Identify which cell holds the provided text, then report its (X, Y) central coordinate. 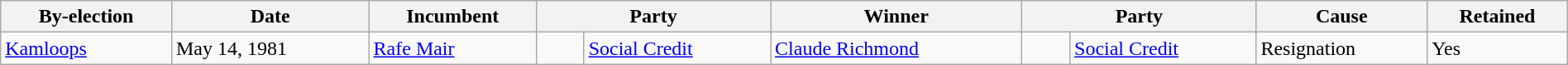
Date (270, 17)
Claude Richmond (896, 48)
By-election (86, 17)
Incumbent (452, 17)
Winner (896, 17)
Yes (1498, 48)
Resignation (1341, 48)
Kamloops (86, 48)
Cause (1341, 17)
Retained (1498, 17)
Rafe Mair (452, 48)
May 14, 1981 (270, 48)
